Extract the (X, Y) coordinate from the center of the cell holding the provided text.  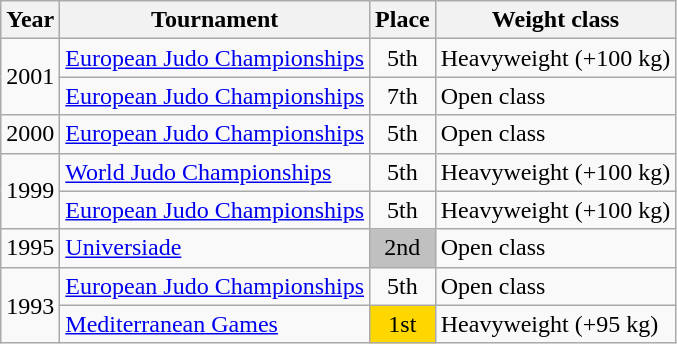
7th (403, 96)
Year (30, 20)
2001 (30, 77)
1st (403, 324)
1993 (30, 305)
World Judo Championships (215, 172)
Tournament (215, 20)
Mediterranean Games (215, 324)
Weight class (556, 20)
Heavyweight (+95 kg) (556, 324)
2nd (403, 248)
1995 (30, 248)
1999 (30, 191)
2000 (30, 134)
Universiade (215, 248)
Place (403, 20)
